Find where the given text appears and provide that cell's center as (x, y) coordinate. 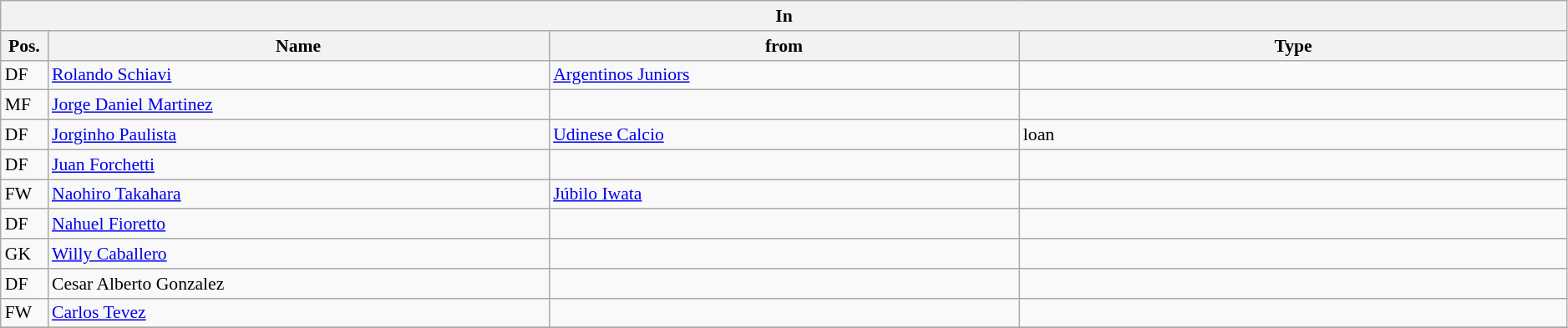
Cesar Alberto Gonzalez (298, 284)
loan (1293, 135)
Naohiro Takahara (298, 194)
Name (298, 46)
Carlos Tevez (298, 313)
GK (24, 254)
Jorge Daniel Martinez (298, 105)
from (784, 46)
Juan Forchetti (298, 164)
Udinese Calcio (784, 135)
MF (24, 105)
Argentinos Juniors (784, 75)
Júbilo Iwata (784, 194)
Nahuel Fioretto (298, 225)
Jorginho Paulista (298, 135)
In (784, 16)
Willy Caballero (298, 254)
Rolando Schiavi (298, 75)
Type (1293, 46)
Pos. (24, 46)
